Detect which cell encompasses the target text, then output its [X, Y] center coordinate. 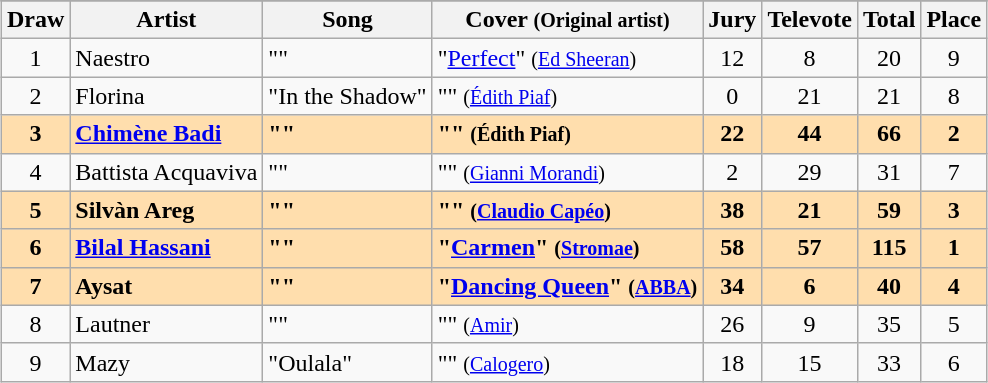
0 [732, 96]
"" (Amir) [568, 324]
"Carmen" (Stromae) [568, 248]
38 [732, 210]
"Dancing Queen" (ABBA) [568, 286]
29 [810, 172]
"" (Calogero) [568, 362]
26 [732, 324]
40 [889, 286]
115 [889, 248]
57 [810, 248]
Song [348, 20]
Florina [166, 96]
22 [732, 134]
Artist [166, 20]
58 [732, 248]
Draw [35, 20]
44 [810, 134]
Silvàn Areg [166, 210]
Jury [732, 20]
59 [889, 210]
66 [889, 134]
33 [889, 362]
Cover (Original artist) [568, 20]
"Oulala" [348, 362]
20 [889, 58]
"In the Shadow" [348, 96]
Naestro [166, 58]
"" (Gianni Morandi) [568, 172]
15 [810, 362]
Televote [810, 20]
Total [889, 20]
34 [732, 286]
"Perfect" (Ed Sheeran) [568, 58]
Battista Acquaviva [166, 172]
31 [889, 172]
35 [889, 324]
"" (Claudio Capéo) [568, 210]
Bilal Hassani [166, 248]
Place [954, 20]
Mazy [166, 362]
12 [732, 58]
18 [732, 362]
Aysat [166, 286]
Chimène Badi [166, 134]
Lautner [166, 324]
